Pinpoint the cell where the given text exists, returning its [X, Y] midpoint coordinate. 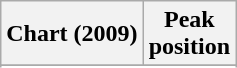
Peakposition [189, 34]
Chart (2009) [72, 34]
